Scan for the cell matching the given text and deliver its (x, y) coordinate at center. 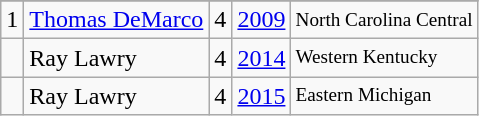
1 (12, 20)
2015 (262, 96)
Thomas DeMarco (116, 20)
Western Kentucky (384, 58)
2009 (262, 20)
Eastern Michigan (384, 96)
North Carolina Central (384, 20)
2014 (262, 58)
